Provide the (X, Y) coordinate of the cell's center where the given text is located.  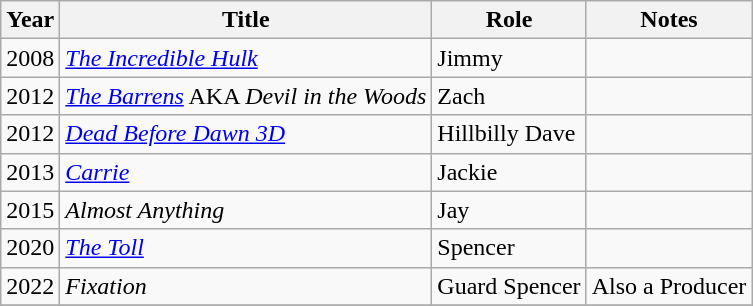
Year (30, 20)
Jimmy (509, 58)
Role (509, 20)
Dead Before Dawn 3D (246, 134)
Jay (509, 210)
Notes (669, 20)
Hillbilly Dave (509, 134)
Zach (509, 96)
Jackie (509, 172)
Guard Spencer (509, 286)
Spencer (509, 248)
2022 (30, 286)
Fixation (246, 286)
2015 (30, 210)
2008 (30, 58)
Title (246, 20)
2020 (30, 248)
Almost Anything (246, 210)
The Incredible Hulk (246, 58)
2013 (30, 172)
The Barrens AKA Devil in the Woods (246, 96)
The Toll (246, 248)
Carrie (246, 172)
Also a Producer (669, 286)
